Scan for the cell matching the given text and deliver its (X, Y) coordinate at center. 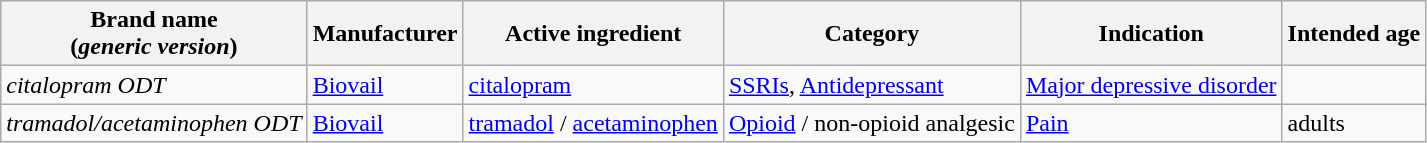
adults (1354, 123)
Manufacturer (385, 34)
citalopram ODT (154, 85)
Brand name(generic version) (154, 34)
Indication (1151, 34)
SSRIs, Antidepressant (872, 85)
tramadol / acetaminophen (593, 123)
Pain (1151, 123)
Intended age (1354, 34)
tramadol/acetaminophen ODT (154, 123)
Active ingredient (593, 34)
citalopram (593, 85)
Major depressive disorder (1151, 85)
Category (872, 34)
Opioid / non-opioid analgesic (872, 123)
